From the cell containing the given text, extract its center point as [X, Y] coordinate. 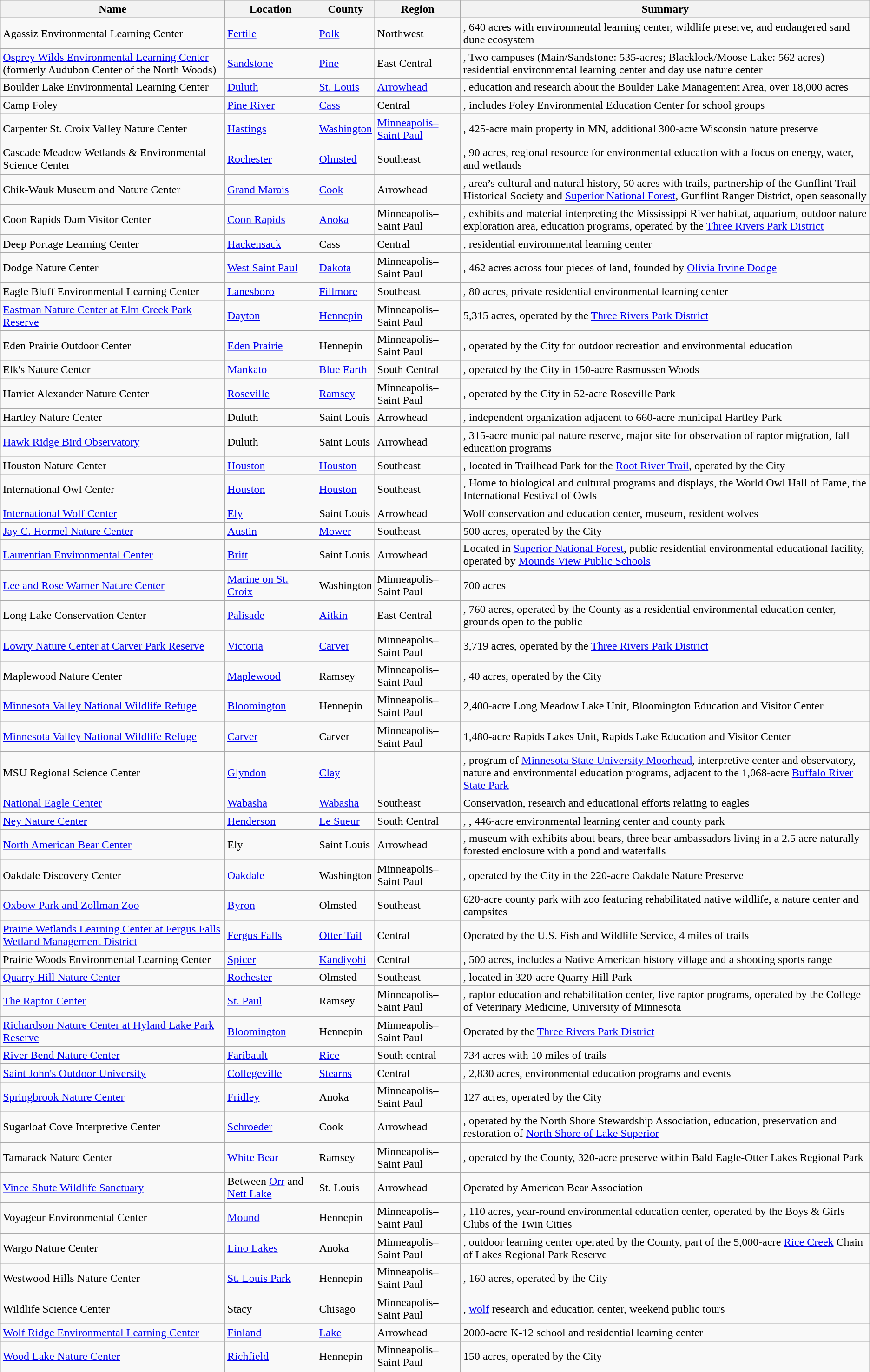
Operated by the U.S. Fish and Wildlife Service, 4 miles of trails [665, 936]
, includes Foley Environmental Education Center for school groups [665, 105]
3,719 acres, operated by the Three Rivers Park District [665, 646]
Britt [270, 555]
Lanesboro [270, 291]
Tamarack Nature Center [112, 1157]
127 acres, operated by the City [665, 1096]
620-acre county park with zoo featuring rehabilitated native wildlife, a nature center and campsites [665, 905]
, 425-acre main property in MN, additional 300-acre Wisconsin nature preserve [665, 129]
Agassiz Environmental Learning Center [112, 33]
The Raptor Center [112, 1001]
, located in 320-acre Quarry Hill Park [665, 977]
, 40 acres, operated by the City [665, 676]
Lake [346, 1333]
2,400-acre Long Meadow Lake Unit, Bloomington Education and Visitor Center [665, 706]
Fillmore [346, 291]
Grand Marais [270, 190]
Wargo Nature Center [112, 1248]
Dodge Nature Center [112, 268]
Sandstone [270, 63]
, Home to biological and cultural programs and displays, the World Owl Hall of Fame, the International Festival of Owls [665, 490]
National Eagle Center [112, 803]
Mound [270, 1218]
, operated by the City in the 220-acre Oakdale Nature Preserve [665, 875]
Eden Prairie Outdoor Center [112, 346]
Dakota [346, 268]
South central [417, 1055]
West Saint Paul [270, 268]
Lowry Nature Center at Carver Park Reserve [112, 646]
Kandiyohi [346, 959]
Wildlife Science Center [112, 1308]
International Owl Center [112, 490]
Eagle Bluff Environmental Learning Center [112, 291]
Lee and Rose Warner Nature Center [112, 585]
Osprey Wilds Environmental Learning Center (formerly Audubon Center of the North Woods) [112, 63]
Faribault [270, 1055]
Austin [270, 531]
Sugarloaf Cove Interpretive Center [112, 1127]
Northwest [417, 33]
Coon Rapids Dam Visitor Center [112, 219]
Wolf conservation and education center, museum, resident wolves [665, 513]
Collegeville [270, 1073]
, operated by the City for outdoor recreation and environmental education [665, 346]
150 acres, operated by the City [665, 1357]
Hartley Nature Center [112, 418]
Prairie Wetlands Learning Center at Fergus Falls Wetland Management District [112, 936]
Harriet Alexander Nature Center [112, 394]
Henderson [270, 821]
Wood Lake Nature Center [112, 1357]
Stacy [270, 1308]
Camp Foley [112, 105]
, wolf research and education center, weekend public tours [665, 1308]
Springbrook Nature Center [112, 1096]
, raptor education and rehabilitation center, live raptor programs, operated by the College of Veterinary Medicine, University of Minnesota [665, 1001]
, 80 acres, private residential environmental learning center [665, 291]
, 462 acres across four pieces of land, founded by Olivia Irvine Dodge [665, 268]
Glyndon [270, 773]
Voyageur Environmental Center [112, 1218]
Lino Lakes [270, 1248]
Coon Rapids [270, 219]
Rice [346, 1055]
Wolf Ridge Environmental Learning Center [112, 1333]
Operated by the Three Rivers Park District [665, 1031]
2000-acre K-12 school and residential learning center [665, 1333]
Elk's Nature Center [112, 370]
Richardson Nature Center at Hyland Lake Park Reserve [112, 1031]
Between Orr and Nett Lake [270, 1188]
Clay [346, 773]
St. Louis Park [270, 1279]
Westwood Hills Nature Center [112, 1279]
Houston Nature Center [112, 466]
Eden Prairie [270, 346]
5,315 acres, operated by the Three Rivers Park District [665, 315]
, 160 acres, operated by the City [665, 1279]
Le Sueur [346, 821]
Pine River [270, 105]
Schroeder [270, 1127]
, operated by the North Shore Stewardship Association, education, preservation and restoration of North Shore of Lake Superior [665, 1127]
, 760 acres, operated by the County as a residential environmental education center, grounds open to the public [665, 615]
Region [417, 9]
Chik-Wauk Museum and Nature Center [112, 190]
Stearns [346, 1073]
Maplewood Nature Center [112, 676]
North American Bear Center [112, 845]
Jay C. Hormel Nature Center [112, 531]
County [346, 9]
Eastman Nature Center at Elm Creek Park Reserve [112, 315]
Palisade [270, 615]
Fertile [270, 33]
Ney Nature Center [112, 821]
, operated by the County, 320-acre preserve within Bald Eagle-Otter Lakes Regional Park [665, 1157]
500 acres, operated by the City [665, 531]
Spicer [270, 959]
Mankato [270, 370]
, 110 acres, year-round environmental education center, operated by the Boys & Girls Clubs of the Twin Cities [665, 1218]
Oakdale Discovery Center [112, 875]
Hastings [270, 129]
Polk [346, 33]
, , 446-acre environmental learning center and county park [665, 821]
International Wolf Center [112, 513]
, 315-acre municipal nature reserve, major site for observation of raptor migration, fall education programs [665, 441]
, 640 acres with environmental learning center, wildlife preserve, and endangered sand dune ecosystem [665, 33]
, museum with exhibits about bears, three bear ambassadors living in a 2.5 acre naturally forested enclosure with a pond and waterfalls [665, 845]
White Bear [270, 1157]
Carpenter St. Croix Valley Nature Center [112, 129]
Name [112, 9]
Saint John's Outdoor University [112, 1073]
Laurentian Environmental Center [112, 555]
Deep Portage Learning Center [112, 243]
Boulder Lake Environmental Learning Center [112, 87]
Blue Earth [346, 370]
, 90 acres, regional resource for environmental education with a focus on energy, water, and wetlands [665, 159]
Marine on St. Croix [270, 585]
Long Lake Conservation Center [112, 615]
Hawk Ridge Bird Observatory [112, 441]
Fridley [270, 1096]
Chisago [346, 1308]
, Two campuses (Main/Sandstone: 535-acres; Blacklock/Moose Lake: 562 acres) residential environmental learning center and day use nature center [665, 63]
Mower [346, 531]
Byron [270, 905]
734 acres with 10 miles of trails [665, 1055]
, 2,830 acres, environmental education programs and events [665, 1073]
Prairie Woods Environmental Learning Center [112, 959]
Conservation, research and educational efforts relating to eagles [665, 803]
Roseville [270, 394]
Cascade Meadow Wetlands & Environmental Science Center [112, 159]
Vince Shute Wildlife Sanctuary [112, 1188]
, outdoor learning center operated by the County, part of the 5,000-acre Rice Creek Chain of Lakes Regional Park Reserve [665, 1248]
Dayton [270, 315]
Oakdale [270, 875]
Otter Tail [346, 936]
, 500 acres, includes a Native American history village and a shooting sports range [665, 959]
Aitkin [346, 615]
, residential environmental learning center [665, 243]
700 acres [665, 585]
, education and research about the Boulder Lake Management Area, over 18,000 acres [665, 87]
Fergus Falls [270, 936]
Location [270, 9]
Hackensack [270, 243]
Richfield [270, 1357]
Finland [270, 1333]
, operated by the City in 150-acre Rasmussen Woods [665, 370]
Pine [346, 63]
, located in Trailhead Park for the Root River Trail, operated by the City [665, 466]
1,480-acre Rapids Lakes Unit, Rapids Lake Education and Visitor Center [665, 736]
MSU Regional Science Center [112, 773]
Operated by American Bear Association [665, 1188]
Quarry Hill Nature Center [112, 977]
Victoria [270, 646]
, operated by the City in 52-acre Roseville Park [665, 394]
Located in Superior National Forest, public residential environmental educational facility, operated by Mounds View Public Schools [665, 555]
Summary [665, 9]
St. Paul [270, 1001]
Maplewood [270, 676]
, independent organization adjacent to 660-acre municipal Hartley Park [665, 418]
River Bend Nature Center [112, 1055]
Oxbow Park and Zollman Zoo [112, 905]
